Detect which cell encompasses the target text, then output its [X, Y] center coordinate. 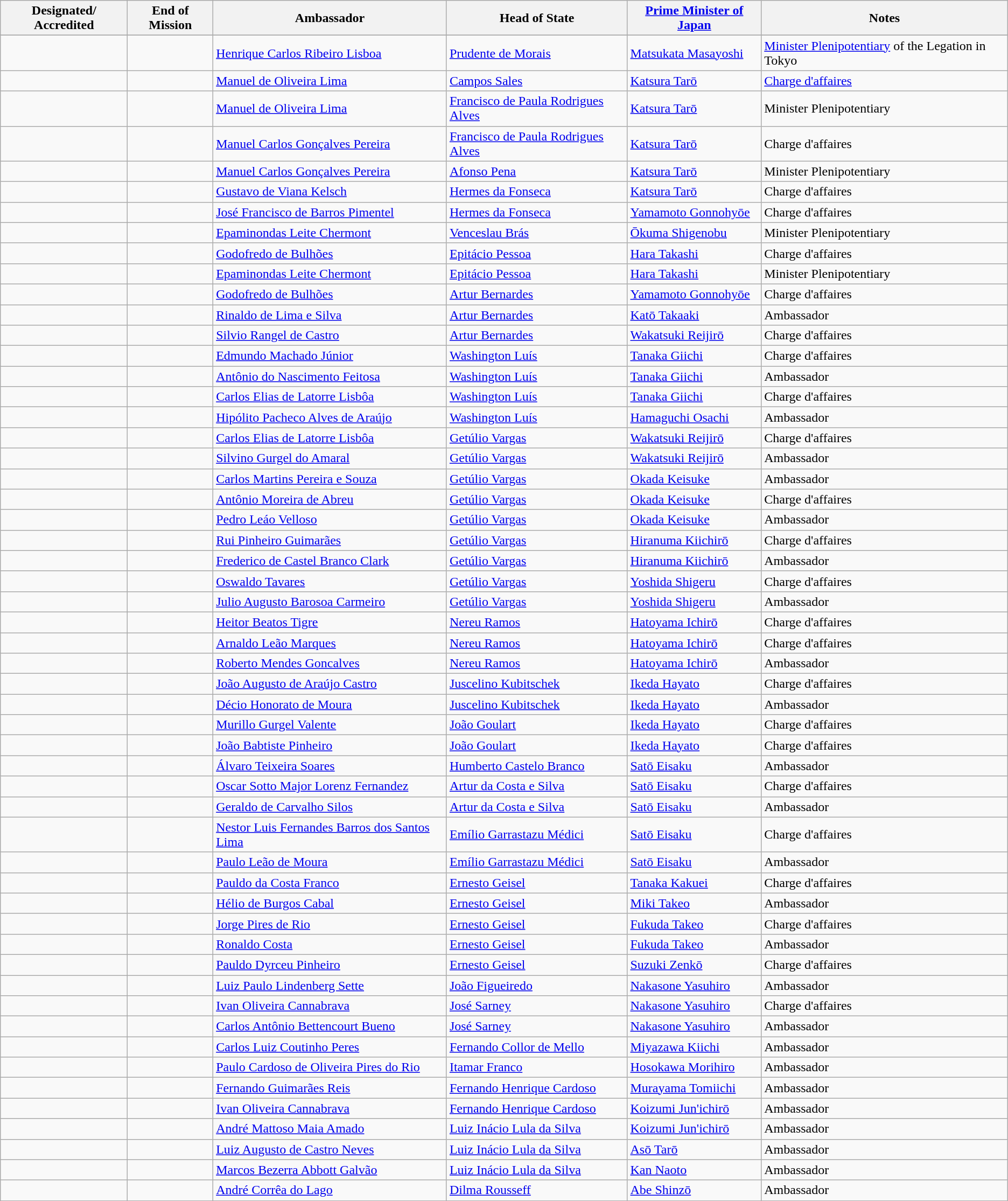
Pauldo Dyrceu Pinheiro [330, 965]
Silvio Rangel de Castro [330, 336]
João Augusto de Araújo Castro [330, 684]
Ōkuma Shigenobu [695, 233]
Fernando Guimarães Reis [330, 1088]
Kan Naoto [695, 1170]
Humberto Castelo Branco [537, 766]
Heitor Beatos Tigre [330, 622]
Rinaldo de Lima e Silva [330, 315]
Roberto Mendes Goncalves [330, 664]
Décio Honorato de Moura [330, 704]
Abe Shinzō [695, 1190]
Carlos Antônio Bettencourt Bueno [330, 1027]
Pauldo da Costa Franco [330, 883]
Murayama Tomiichi [695, 1088]
Hamaguchi Osachi [695, 417]
Antônio Moreira de Abreu [330, 499]
João Figueiredo [537, 985]
Dilma Rousseff [537, 1190]
Miki Takeo [695, 903]
Paulo Cardoso de Oliveira Pires do Rio [330, 1067]
Itamar Franco [537, 1067]
Hipólito Pacheco Alves de Araújo [330, 417]
Pedro Leáo Velloso [330, 520]
José Francisco de Barros Pimentel [330, 212]
Miyazawa Kiichi [695, 1047]
Carlos Martins Pereira e Souza [330, 479]
Hélio de Burgos Cabal [330, 903]
Tanaka Kakuei [695, 883]
Prime Minister of Japan [695, 18]
Gustavo de Viana Kelsch [330, 192]
Oswaldo Tavares [330, 581]
Nestor Luis Fernandes Barros dos Santos Lima [330, 835]
End of Mission [170, 18]
Edmundo Machado Júnior [330, 356]
Arnaldo Leão Marques [330, 643]
Geraldo de Carvalho Silos [330, 807]
Afonso Pena [537, 171]
Murillo Gurgel Valente [330, 725]
Silvino Gurgel do Amaral [330, 458]
Katō Takaaki [695, 315]
Paulo Leão de Moura [330, 862]
Hosokawa Morihiro [695, 1067]
Notes [885, 18]
André Mattoso Maia Amado [330, 1129]
André Corrêa do Lago [330, 1190]
Asō Tarō [695, 1149]
Minister Plenipotentiary of the Legation in Tokyo [885, 53]
Frederico de Castel Branco Clark [330, 561]
Carlos Luiz Coutinho Peres [330, 1047]
Oscar Sotto Major Lorenz Fernandez [330, 786]
Suzuki Zenkō [695, 965]
Campos Sales [537, 81]
Ronaldo Costa [330, 944]
Marcos Bezerra Abbott Galvão [330, 1170]
Head of State [537, 18]
Luiz Augusto de Castro Neves [330, 1149]
Prudente de Morais [537, 53]
Álvaro Teixeira Soares [330, 766]
João Babtiste Pinheiro [330, 745]
Henrique Carlos Ribeiro Lisboa [330, 53]
Rui Pinheiro Guimarães [330, 540]
Matsukata Masayoshi [695, 53]
Fernando Collor de Mello [537, 1047]
Designated/ Accredited [64, 18]
Luiz Paulo Lindenberg Sette [330, 985]
Venceslau Brás [537, 233]
Julio Augusto Barosoa Carmeiro [330, 602]
Jorge Pires de Rio [330, 924]
Antônio do Nascimento Feitosa [330, 376]
